Capture the cell that displays the provided text and extract its [x, y] central coordinate. 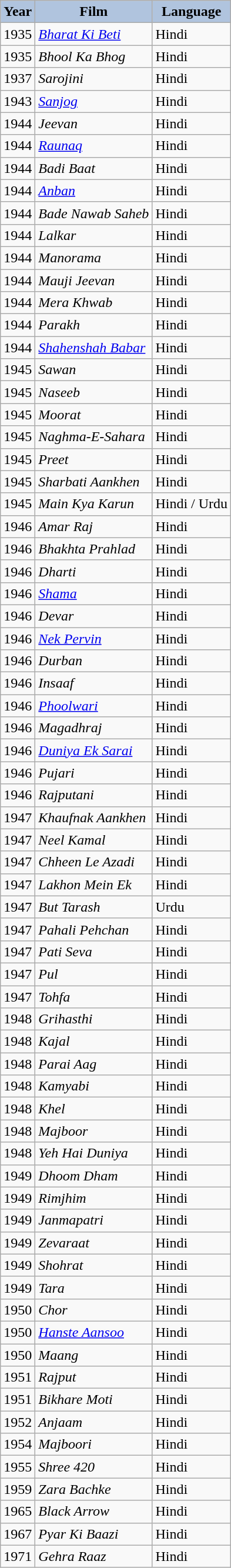
Zevaraat [94, 1243]
Badi Baat [94, 168]
Bikhare Moti [94, 1400]
Khel [94, 1109]
Sharbati Aankhen [94, 482]
1954 [18, 1444]
Sanjog [94, 101]
Neel Kamal [94, 840]
Kajal [94, 1042]
Lalkar [94, 235]
Bade Nawab Saheb [94, 213]
Pul [94, 974]
Yeh Hai Duniya [94, 1153]
Main Kya Karun [94, 504]
Pujari [94, 773]
Tohfa [94, 997]
Preet [94, 459]
1971 [18, 1556]
Nek Pervin [94, 638]
Insaaf [94, 683]
Raunaq [94, 146]
Chheen Le Azadi [94, 862]
But Tarash [94, 907]
Shohrat [94, 1265]
Hanste Aansoo [94, 1332]
Majboor [94, 1131]
Anjaam [94, 1422]
Film [94, 12]
Zara Bachke [94, 1489]
Dharti [94, 571]
Urdu [192, 907]
Kamyabi [94, 1086]
Moorat [94, 415]
Amar Raj [94, 526]
Rimjhim [94, 1198]
Majboori [94, 1444]
Naseeb [94, 392]
Parai Aag [94, 1064]
Bhakhta Prahlad [94, 549]
Naghma-E-Sahara [94, 437]
Janmapatri [94, 1220]
Bhool Ka Bhog [94, 56]
1965 [18, 1512]
Parakh [94, 325]
Magadhraj [94, 728]
Pahali Pehchan [94, 929]
Language [192, 12]
Sawan [94, 370]
Year [18, 12]
Grihasthi [94, 1019]
1952 [18, 1422]
Manorama [94, 258]
Shama [94, 593]
Sarojini [94, 79]
Mauji Jeevan [94, 281]
1937 [18, 79]
Duniya Ek Sarai [94, 750]
Mera Khwab [94, 303]
Hindi / Urdu [192, 504]
Pati Seva [94, 952]
Jeevan [94, 124]
Pyar Ki Baazi [94, 1534]
Durban [94, 661]
Rajputani [94, 795]
Rajput [94, 1377]
Anban [94, 191]
Maang [94, 1355]
Shahenshah Babar [94, 348]
Black Arrow [94, 1512]
Khaufnak Aankhen [94, 818]
1959 [18, 1489]
1955 [18, 1467]
Bharat Ki Beti [94, 34]
Gehra Raaz [94, 1556]
Phoolwari [94, 706]
1967 [18, 1534]
Chor [94, 1310]
Lakhon Mein Ek [94, 885]
Shree 420 [94, 1467]
Devar [94, 616]
1943 [18, 101]
Dhoom Dham [94, 1176]
Tara [94, 1287]
